Output the (X, Y) coordinate of the center of the cell containing the given text.  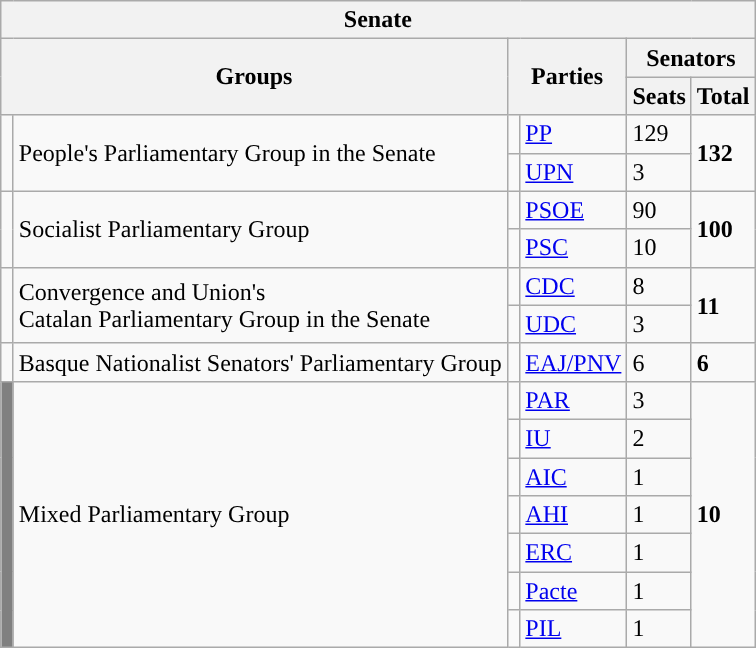
PSC (574, 248)
90 (659, 210)
ERC (574, 553)
Basque Nationalist Senators' Parliamentary Group (260, 362)
Senators (691, 58)
EAJ/PNV (574, 362)
Total (723, 96)
100 (723, 229)
People's Parliamentary Group in the Senate (260, 153)
129 (659, 134)
PIL (574, 629)
Socialist Parliamentary Group (260, 229)
IU (574, 438)
AIC (574, 477)
Groups (254, 77)
Senate (378, 20)
Convergence and Union'sCatalan Parliamentary Group in the Senate (260, 305)
PP (574, 134)
CDC (574, 286)
PAR (574, 400)
AHI (574, 515)
132 (723, 153)
11 (723, 305)
UDC (574, 324)
Parties (567, 77)
Seats (659, 96)
Pacte (574, 591)
PSOE (574, 210)
8 (659, 286)
2 (659, 438)
Mixed Parliamentary Group (260, 514)
UPN (574, 172)
